Return (X, Y) of the center of cell containing provided text 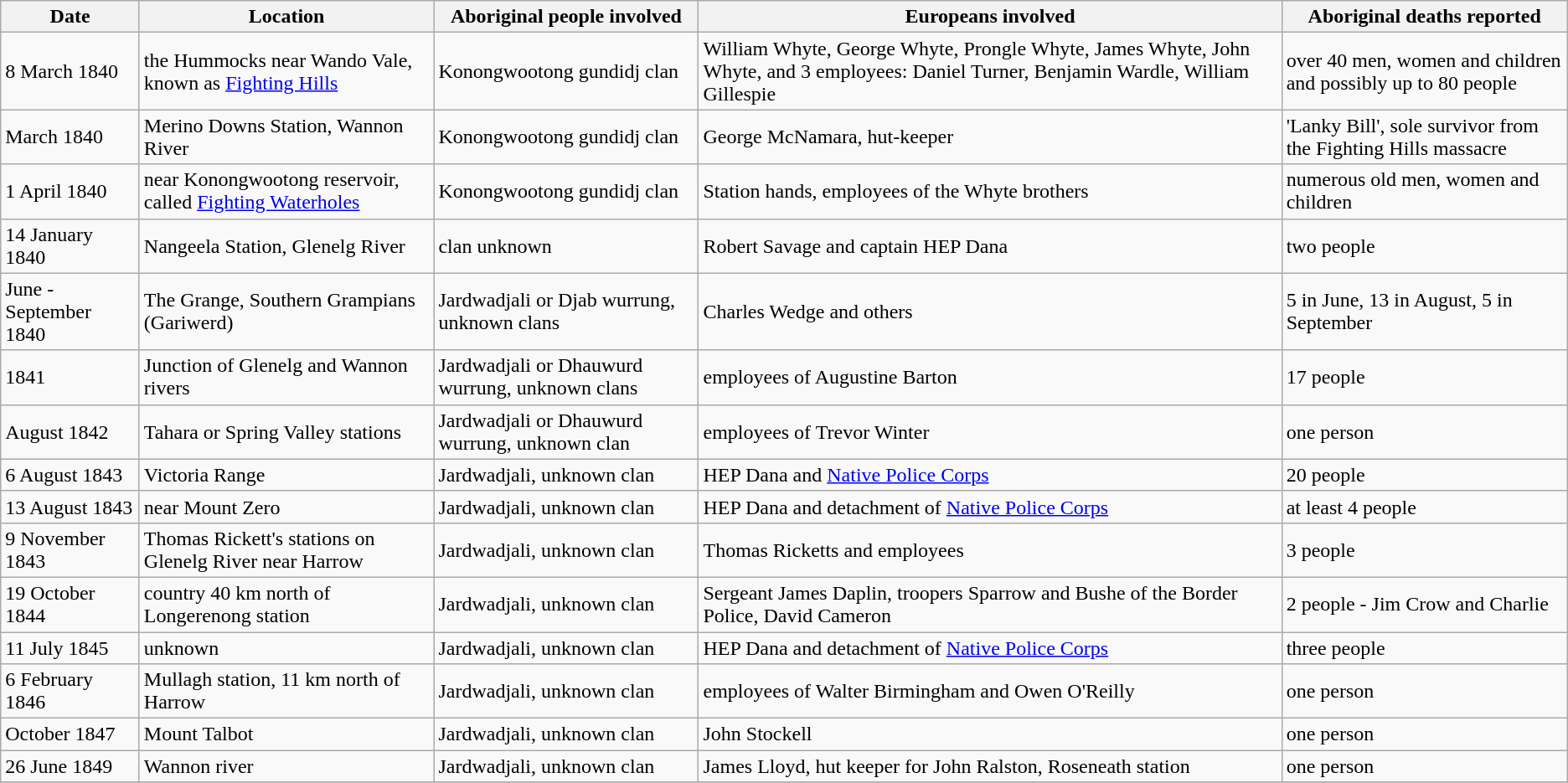
19 October 1844 (70, 605)
'Lanky Bill', sole survivor from the Fighting Hills massacre (1424, 137)
Merino Downs Station, Wannon River (286, 137)
Date (70, 17)
Station hands, employees of the Whyte brothers (990, 191)
14 January 1840 (70, 246)
Jardwadjali or Dhauwurd wurrung, unknown clans (566, 377)
9 November 1843 (70, 549)
Junction of Glenelg and Wannon rivers (286, 377)
Location (286, 17)
employees of Augustine Barton (990, 377)
Thomas Ricketts and employees (990, 549)
March 1840 (70, 137)
Mount Talbot (286, 734)
17 people (1424, 377)
8 March 1840 (70, 71)
Thomas Rickett's stations on Glenelg River near Harrow (286, 549)
11 July 1845 (70, 647)
unknown (286, 647)
near Mount Zero (286, 507)
the Hummocks near Wando Vale, known as Fighting Hills (286, 71)
Charles Wedge and others (990, 312)
John Stockell (990, 734)
October 1847 (70, 734)
at least 4 people (1424, 507)
Jardwadjali or Djab wurrung, unknown clans (566, 312)
Sergeant James Daplin, troopers Sparrow and Bushe of the Border Police, David Cameron (990, 605)
26 June 1849 (70, 766)
Robert Savage and captain HEP Dana (990, 246)
George McNamara, hut-keeper (990, 137)
5 in June, 13 in August, 5 in September (1424, 312)
over 40 men, women and children and possibly up to 80 people (1424, 71)
August 1842 (70, 432)
country 40 km north of Longerenong station (286, 605)
1 April 1840 (70, 191)
William Whyte, George Whyte, Prongle Whyte, James Whyte, John Whyte, and 3 employees: Daniel Turner, Benjamin Wardle, William Gillespie (990, 71)
June - September 1840 (70, 312)
13 August 1843 (70, 507)
Jardwadjali or Dhauwurd wurrung, unknown clan (566, 432)
Europeans involved (990, 17)
two people (1424, 246)
6 February 1846 (70, 692)
Aboriginal people involved (566, 17)
6 August 1843 (70, 475)
20 people (1424, 475)
The Grange, Southern Grampians (Gariwerd) (286, 312)
James Lloyd, hut keeper for John Ralston, Roseneath station (990, 766)
Tahara or Spring Valley stations (286, 432)
numerous old men, women and children (1424, 191)
Victoria Range (286, 475)
employees of Trevor Winter (990, 432)
employees of Walter Birmingham and Owen O'Reilly (990, 692)
Aboriginal deaths reported (1424, 17)
clan unknown (566, 246)
1841 (70, 377)
HEP Dana and Native Police Corps (990, 475)
2 people - Jim Crow and Charlie (1424, 605)
three people (1424, 647)
Wannon river (286, 766)
near Konongwootong reservoir, called Fighting Waterholes (286, 191)
Nangeela Station, Glenelg River (286, 246)
3 people (1424, 549)
Mullagh station, 11 km north of Harrow (286, 692)
